Pinpoint the cell where the given text exists, returning its (x, y) midpoint coordinate. 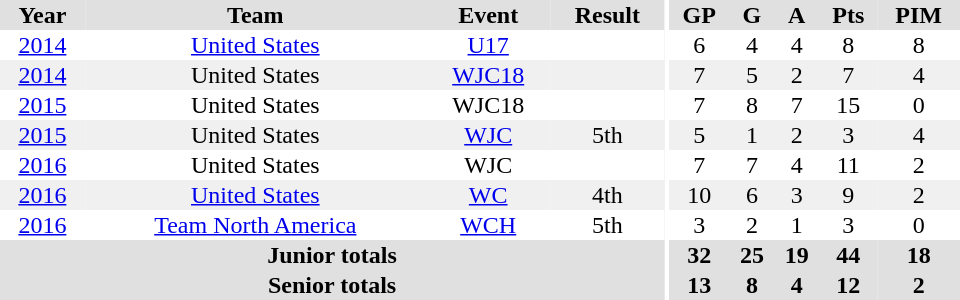
13 (699, 285)
WC (488, 195)
PIM (918, 15)
10 (699, 195)
Senior totals (332, 285)
4th (608, 195)
18 (918, 255)
44 (848, 255)
Result (608, 15)
GP (699, 15)
Team North America (256, 225)
A (796, 15)
U17 (488, 45)
11 (848, 165)
25 (752, 255)
Year (42, 15)
G (752, 15)
Event (488, 15)
Team (256, 15)
9 (848, 195)
WCH (488, 225)
Junior totals (332, 255)
32 (699, 255)
19 (796, 255)
15 (848, 105)
Pts (848, 15)
12 (848, 285)
